Extract the (x, y) coordinate from the center of the cell holding the provided text.  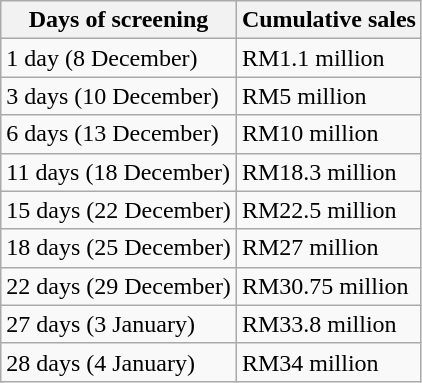
RM1.1 million (328, 58)
Days of screening (119, 20)
RM18.3 million (328, 172)
18 days (25 December) (119, 248)
6 days (13 December) (119, 134)
RM30.75 million (328, 286)
28 days (4 January) (119, 362)
15 days (22 December) (119, 210)
22 days (29 December) (119, 286)
27 days (3 January) (119, 324)
RM22.5 million (328, 210)
RM5 million (328, 96)
11 days (18 December) (119, 172)
1 day (8 December) (119, 58)
3 days (10 December) (119, 96)
RM34 million (328, 362)
RM33.8 million (328, 324)
RM27 million (328, 248)
RM10 million (328, 134)
Cumulative sales (328, 20)
